For the text-containing cell, return its midpoint in (x, y) coordinate format. 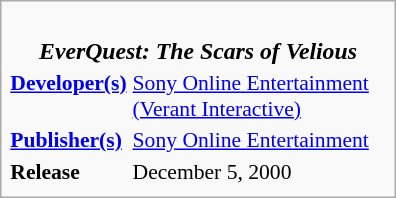
EverQuest: The Scars of Velious (198, 38)
Sony Online Entertainment (Verant Interactive) (259, 96)
Sony Online Entertainment (259, 140)
Developer(s) (68, 96)
Publisher(s) (68, 140)
December 5, 2000 (259, 171)
Release (68, 171)
